Return (x, y) of the center of cell containing provided text 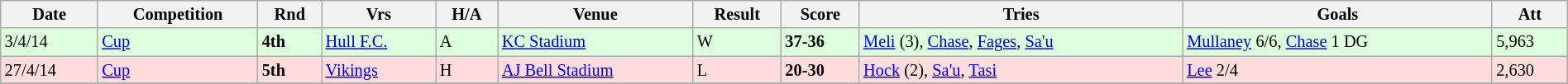
KC Stadium (595, 42)
4th (289, 42)
Goals (1337, 14)
Date (50, 14)
Tries (1021, 14)
Competition (177, 14)
37-36 (820, 42)
Lee 2/4 (1337, 70)
H (466, 70)
3/4/14 (50, 42)
20-30 (820, 70)
AJ Bell Stadium (595, 70)
A (466, 42)
2,630 (1530, 70)
Result (737, 14)
5th (289, 70)
27/4/14 (50, 70)
L (737, 70)
5,963 (1530, 42)
Meli (3), Chase, Fages, Sa'u (1021, 42)
Rnd (289, 14)
Venue (595, 14)
Vikings (379, 70)
Mullaney 6/6, Chase 1 DG (1337, 42)
Hock (2), Sa'u, Tasi (1021, 70)
Hull F.C. (379, 42)
Vrs (379, 14)
H/A (466, 14)
Att (1530, 14)
W (737, 42)
Score (820, 14)
